Locate the cell with the specified text and output its [x, y] center coordinate. 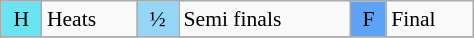
½ [157, 19]
Final [430, 19]
H [22, 19]
F [368, 19]
Heats [90, 19]
Semi finals [265, 19]
